From the cell containing the given text, extract its center point as (x, y) coordinate. 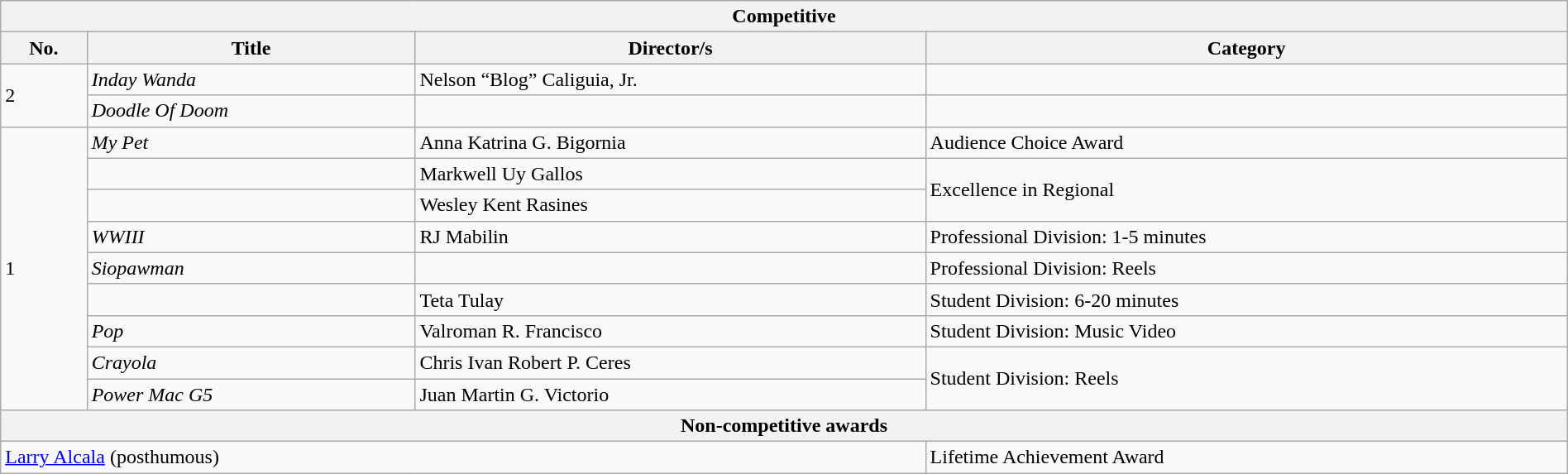
Power Mac G5 (251, 395)
Pop (251, 331)
1 (44, 268)
Crayola (251, 362)
Excellence in Regional (1246, 189)
Inday Wanda (251, 79)
Chris Ivan Robert P. Ceres (670, 362)
RJ Mabilin (670, 237)
Title (251, 48)
Professional Division: 1-5 minutes (1246, 237)
Student Division: Reels (1246, 378)
Anna Katrina G. Bigornia (670, 142)
WWIII (251, 237)
Teta Tulay (670, 299)
Juan Martin G. Victorio (670, 395)
Doodle Of Doom (251, 111)
Category (1246, 48)
Larry Alcala (posthumous) (463, 457)
Competitive (784, 17)
2 (44, 95)
Professional Division: Reels (1246, 268)
Non-competitive awards (784, 426)
No. (44, 48)
Siopawman (251, 268)
Markwell Uy Gallos (670, 174)
Audience Choice Award (1246, 142)
My Pet (251, 142)
Lifetime Achievement Award (1246, 457)
Director/s (670, 48)
Wesley Kent Rasines (670, 205)
Valroman R. Francisco (670, 331)
Student Division: 6-20 minutes (1246, 299)
Nelson “Blog” Caliguia, Jr. (670, 79)
Student Division: Music Video (1246, 331)
